Extract the [X, Y] coordinate from the center of the cell holding the provided text.  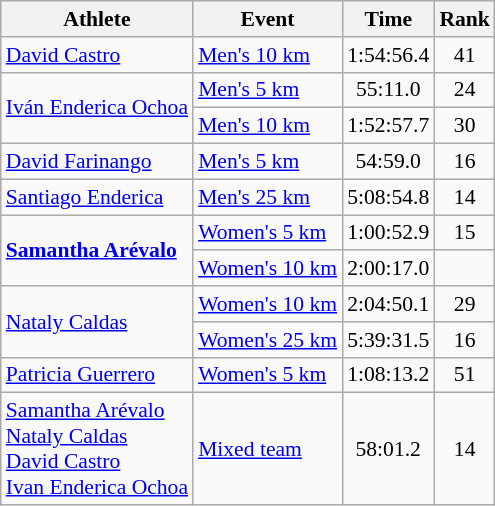
58:01.2 [388, 449]
Athlete [97, 19]
Rank [464, 19]
15 [464, 233]
41 [464, 55]
29 [464, 304]
Samantha Arévalo [97, 250]
2:00:17.0 [388, 269]
David Castro [97, 55]
Mixed team [268, 449]
5:39:31.5 [388, 340]
5:08:54.8 [388, 197]
Women's 25 km [268, 340]
Men's 25 km [268, 197]
1:54:56.4 [388, 55]
1:52:57.7 [388, 126]
1:00:52.9 [388, 233]
Samantha ArévaloNataly CaldasDavid CastroIvan Enderica Ochoa [97, 449]
David Farinango [97, 162]
Time [388, 19]
Santiago Enderica [97, 197]
Patricia Guerrero [97, 375]
55:11.0 [388, 90]
51 [464, 375]
Iván Enderica Ochoa [97, 108]
Nataly Caldas [97, 322]
1:08:13.2 [388, 375]
30 [464, 126]
24 [464, 90]
54:59.0 [388, 162]
2:04:50.1 [388, 304]
Event [268, 19]
